Search for the cell housing the specified text and yield its (x, y) center coordinate. 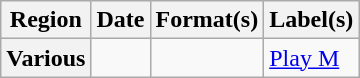
Region (46, 20)
Various (46, 58)
Play M (312, 58)
Format(s) (207, 20)
Label(s) (312, 20)
Date (120, 20)
